Return (x, y) of the center of cell containing provided text 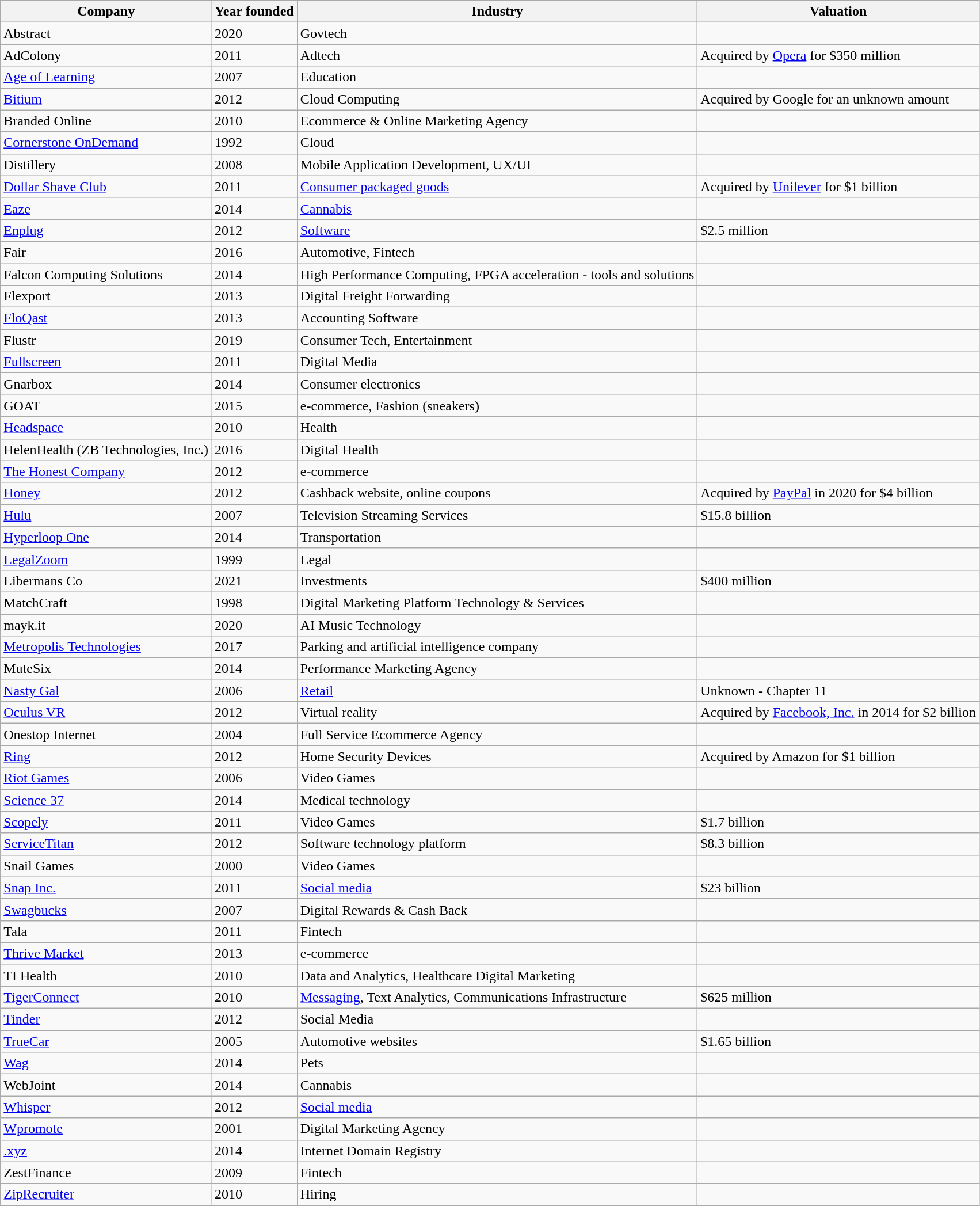
TI Health (106, 976)
2004 (254, 735)
Software (497, 230)
.xyz (106, 1151)
Internet Domain Registry (497, 1151)
Tala (106, 931)
Branded Online (106, 121)
2000 (254, 866)
Wag (106, 1063)
Retail (497, 691)
Metropolis Technologies (106, 647)
Television Streaming Services (497, 515)
Industry (497, 12)
Pets (497, 1063)
Virtual reality (497, 713)
TigerConnect (106, 998)
$23 billion (838, 888)
$1.65 billion (838, 1041)
Acquired by Amazon for $1 billion (838, 756)
mayk.it (106, 625)
Gnarbox (106, 384)
Ring (106, 756)
Education (497, 77)
Full Service Ecommerce Agency (497, 735)
High Performance Computing, FPGA acceleration - tools and solutions (497, 275)
Nasty Gal (106, 691)
FloQast (106, 318)
Science 37 (106, 800)
Swagbucks (106, 910)
Cornerstone OnDemand (106, 143)
Mobile Application Development, UX/UI (497, 165)
2008 (254, 165)
2021 (254, 581)
Wpromote (106, 1129)
Transportation (497, 537)
Abstract (106, 33)
Libermans Co (106, 581)
Digital Freight Forwarding (497, 296)
1998 (254, 603)
Dollar Shave Club (106, 187)
Acquired by PayPal in 2020 for $4 billion (838, 493)
Falcon Computing Solutions (106, 275)
Acquired by Opera for $350 million (838, 55)
Flexport (106, 296)
Year founded (254, 12)
Hulu (106, 515)
Honey (106, 493)
$2.5 million (838, 230)
e-commerce, Fashion (sneakers) (497, 406)
Acquired by Unilever for $1 billion (838, 187)
Onestop Internet (106, 735)
Digital Health (497, 450)
Fair (106, 252)
Consumer packaged goods (497, 187)
Medical technology (497, 800)
Automotive, Fintech (497, 252)
Home Security Devices (497, 756)
Software technology platform (497, 844)
2009 (254, 1173)
Digital Rewards & Cash Back (497, 910)
Cashback website, online coupons (497, 493)
Legal (497, 559)
Tinder (106, 1019)
MatchCraft (106, 603)
$8.3 billion (838, 844)
Consumer electronics (497, 384)
2017 (254, 647)
MuteSix (106, 669)
Headspace (106, 428)
Cloud (497, 143)
$625 million (838, 998)
2005 (254, 1041)
AdColony (106, 55)
WebJoint (106, 1085)
Bitium (106, 99)
AI Music Technology (497, 625)
ZestFinance (106, 1173)
Eaze (106, 208)
$1.7 billion (838, 822)
LegalZoom (106, 559)
Distillery (106, 165)
Enplug (106, 230)
Automotive websites (497, 1041)
Investments (497, 581)
Messaging, Text Analytics, Communications Infrastructure (497, 998)
Valuation (838, 12)
Digital Marketing Platform Technology & Services (497, 603)
Cloud Computing (497, 99)
ZipRecruiter (106, 1194)
HelenHealth (ZB Technologies, Inc.) (106, 450)
GOAT (106, 406)
Govtech (497, 33)
Unknown - Chapter 11 (838, 691)
The Honest Company (106, 471)
Riot Games (106, 778)
Adtech (497, 55)
Snail Games (106, 866)
2001 (254, 1129)
Acquired by Facebook, Inc. in 2014 for $2 billion (838, 713)
Whisper (106, 1107)
Consumer Tech, Entertainment (497, 340)
Fullscreen (106, 362)
$15.8 billion (838, 515)
1992 (254, 143)
Acquired by Google for an unknown amount (838, 99)
2019 (254, 340)
ServiceTitan (106, 844)
1999 (254, 559)
Snap Inc. (106, 888)
Flustr (106, 340)
Parking and artificial intelligence company (497, 647)
$400 million (838, 581)
Hiring (497, 1194)
TrueCar (106, 1041)
Health (497, 428)
2015 (254, 406)
Performance Marketing Agency (497, 669)
Scopely (106, 822)
Ecommerce & Online Marketing Agency (497, 121)
Oculus VR (106, 713)
Hyperloop One (106, 537)
Thrive Market (106, 953)
Social Media (497, 1019)
Accounting Software (497, 318)
Age of Learning (106, 77)
Digital Media (497, 362)
Data and Analytics, Healthcare Digital Marketing (497, 976)
Digital Marketing Agency (497, 1129)
Company (106, 12)
